Detect which cell encompasses the target text, then output its (x, y) center coordinate. 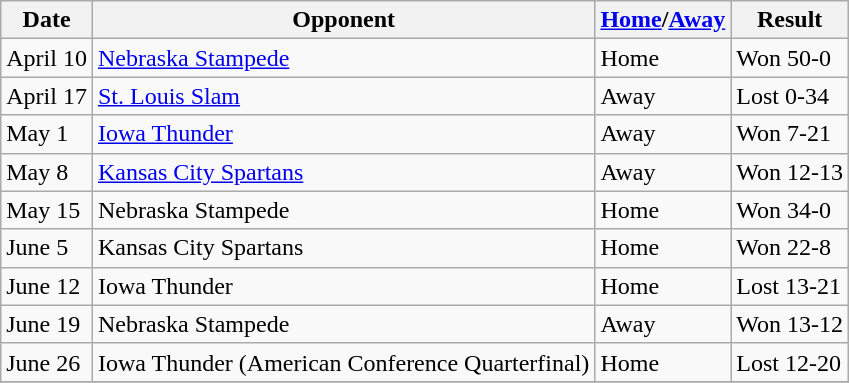
May 1 (47, 134)
Lost 0-34 (790, 96)
Won 12-13 (790, 172)
June 12 (47, 286)
Home/Away (663, 20)
June 19 (47, 324)
Date (47, 20)
Won 34-0 (790, 210)
May 8 (47, 172)
Result (790, 20)
Iowa Thunder (American Conference Quarterfinal) (343, 362)
Won 7-21 (790, 134)
St. Louis Slam (343, 96)
Lost 13-21 (790, 286)
Opponent (343, 20)
April 10 (47, 58)
Lost 12-20 (790, 362)
April 17 (47, 96)
Won 50-0 (790, 58)
May 15 (47, 210)
Won 22-8 (790, 248)
June 5 (47, 248)
Won 13-12 (790, 324)
June 26 (47, 362)
